Return the [x, y] coordinate for the center point of the cell that contains the specified text.  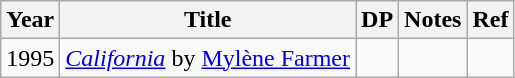
Year [30, 20]
Notes [433, 20]
California by Mylène Farmer [208, 58]
Ref [490, 20]
1995 [30, 58]
Title [208, 20]
DP [378, 20]
